Search for the cell housing the specified text and yield its (X, Y) center coordinate. 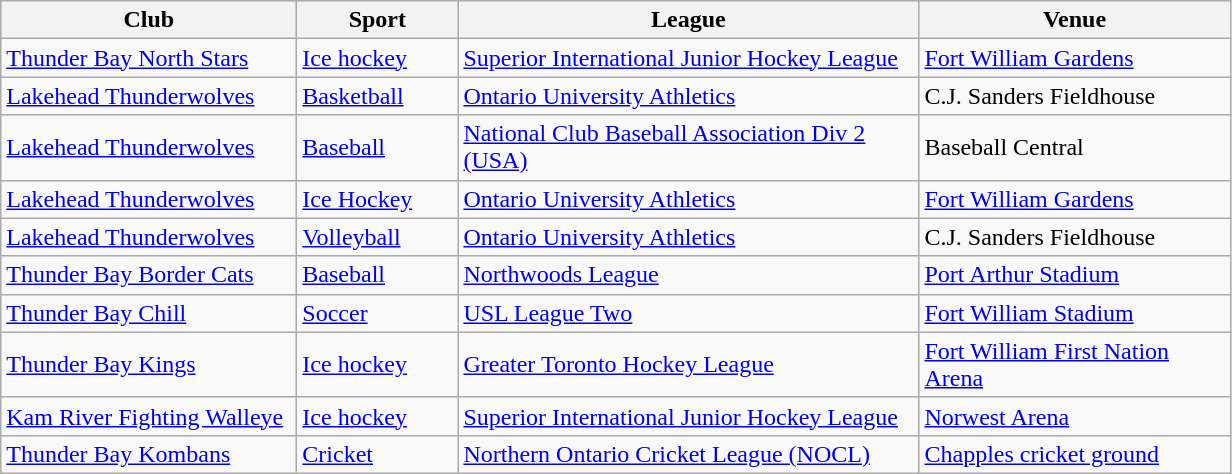
Baseball Central (1074, 148)
Port Arthur Stadium (1074, 275)
Club (149, 20)
USL League Two (688, 313)
Thunder Bay North Stars (149, 58)
Northwoods League (688, 275)
Kam River Fighting Walleye (149, 416)
Volleyball (378, 237)
National Club Baseball Association Div 2 (USA) (688, 148)
Northern Ontario Cricket League (NOCL) (688, 454)
League (688, 20)
Thunder Bay Kings (149, 364)
Cricket (378, 454)
Basketball (378, 96)
Venue (1074, 20)
Fort William Stadium (1074, 313)
Norwest Arena (1074, 416)
Ice Hockey (378, 199)
Thunder Bay Kombans (149, 454)
Thunder Bay Border Cats (149, 275)
Sport (378, 20)
Greater Toronto Hockey League (688, 364)
Fort William First Nation Arena (1074, 364)
Chapples cricket ground (1074, 454)
Soccer (378, 313)
Thunder Bay Chill (149, 313)
